From the cell containing the given text, extract its center point as [x, y] coordinate. 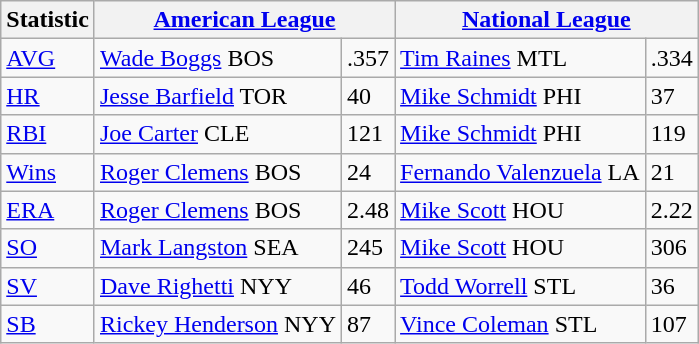
Todd Worrell STL [520, 286]
Dave Righetti NYY [218, 286]
ERA [48, 210]
HR [48, 96]
36 [672, 286]
121 [368, 134]
Vince Coleman STL [520, 324]
.334 [672, 58]
2.22 [672, 210]
40 [368, 96]
SB [48, 324]
21 [672, 172]
SV [48, 286]
RBI [48, 134]
Tim Raines MTL [520, 58]
46 [368, 286]
National League [547, 20]
87 [368, 324]
24 [368, 172]
119 [672, 134]
Jesse Barfield TOR [218, 96]
Rickey Henderson NYY [218, 324]
37 [672, 96]
Statistic [48, 20]
Mark Langston SEA [218, 248]
2.48 [368, 210]
Joe Carter CLE [218, 134]
American League [244, 20]
Wins [48, 172]
245 [368, 248]
AVG [48, 58]
107 [672, 324]
SO [48, 248]
Wade Boggs BOS [218, 58]
Fernando Valenzuela LA [520, 172]
.357 [368, 58]
306 [672, 248]
